Return the (X, Y) coordinate for the center point of the cell that contains the specified text.  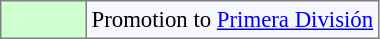
Promotion to Primera División (232, 20)
